Search for the cell housing the specified text and yield its (x, y) center coordinate. 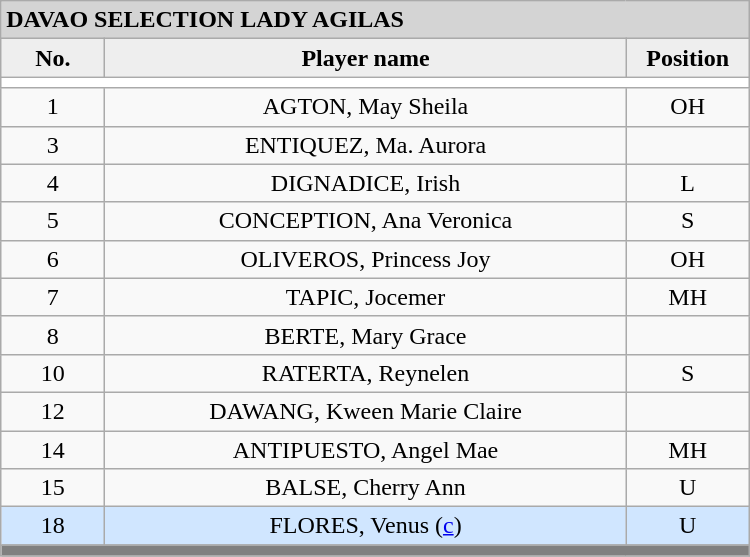
BALSE, Cherry Ann (366, 488)
7 (53, 297)
TAPIC, Jocemer (366, 297)
3 (53, 145)
RATERTA, Reynelen (366, 373)
12 (53, 411)
1 (53, 107)
Player name (366, 58)
15 (53, 488)
AGTON, May Sheila (366, 107)
5 (53, 221)
L (688, 183)
DAVAO SELECTION LADY AGILAS (375, 20)
6 (53, 259)
4 (53, 183)
ENTIQUEZ, Ma. Aurora (366, 145)
Position (688, 58)
14 (53, 449)
ANTIPUESTO, Angel Mae (366, 449)
CONCEPTION, Ana Veronica (366, 221)
OLIVEROS, Princess Joy (366, 259)
DIGNADICE, Irish (366, 183)
DAWANG, Kween Marie Claire (366, 411)
10 (53, 373)
FLORES, Venus (c) (366, 526)
No. (53, 58)
BERTE, Mary Grace (366, 335)
18 (53, 526)
8 (53, 335)
